Scan for the cell matching the given text and deliver its (X, Y) coordinate at center. 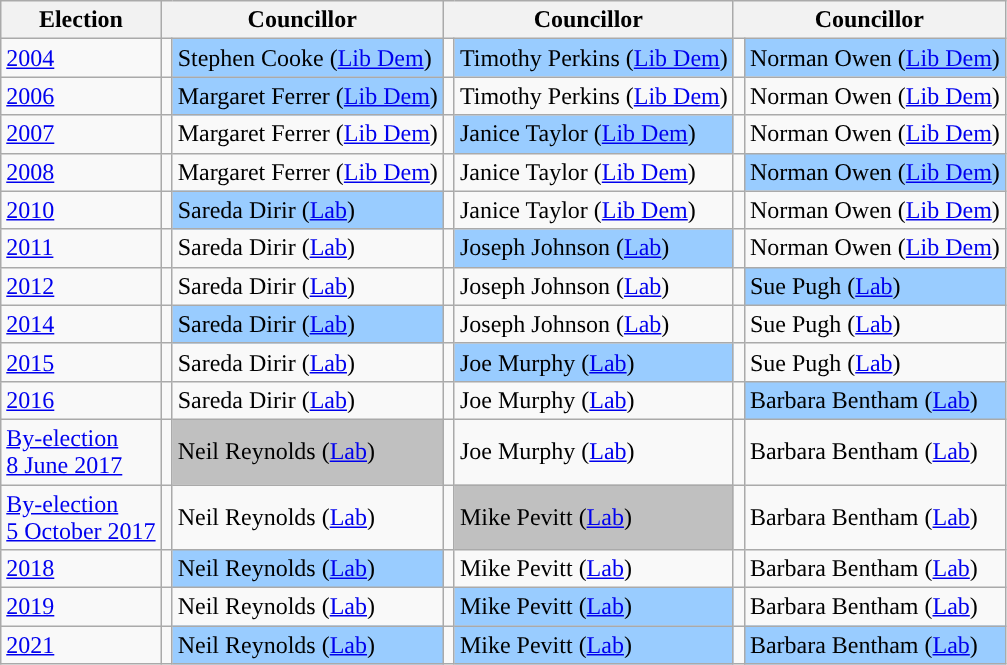
2007 (81, 134)
2018 (81, 569)
2019 (81, 607)
2004 (81, 58)
By-election5 October 2017 (81, 516)
Stephen Cooke (Lib Dem) (308, 58)
2014 (81, 324)
2015 (81, 362)
2016 (81, 400)
2008 (81, 172)
2011 (81, 248)
Election (81, 20)
2021 (81, 645)
2010 (81, 210)
2012 (81, 286)
By-election8 June 2017 (81, 452)
2006 (81, 96)
